Determine the [X, Y] coordinate at the center of the cell enclosing the given text.  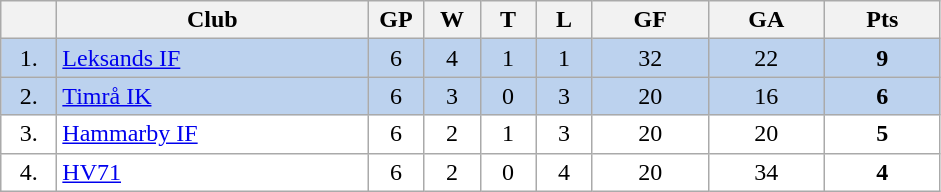
Pts [882, 20]
Club [212, 20]
GP [396, 20]
5 [882, 134]
Leksands IF [212, 58]
22 [766, 58]
T [508, 20]
1. [29, 58]
GA [766, 20]
34 [766, 172]
2. [29, 96]
GF [650, 20]
32 [650, 58]
3. [29, 134]
4. [29, 172]
9 [882, 58]
Timrå IK [212, 96]
Hammarby IF [212, 134]
HV71 [212, 172]
W [452, 20]
16 [766, 96]
L [564, 20]
